Extract the (x, y) coordinate from the center of the cell holding the provided text.  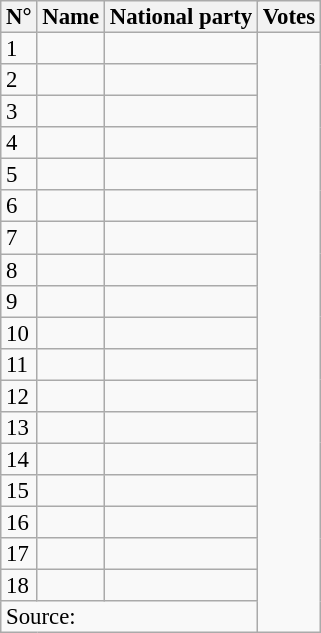
9 (19, 301)
17 (19, 554)
N° (19, 17)
13 (19, 428)
1 (19, 49)
15 (19, 491)
16 (19, 522)
2 (19, 80)
4 (19, 143)
National party (180, 17)
14 (19, 459)
8 (19, 270)
Name (71, 17)
Votes (288, 17)
Source: (130, 617)
6 (19, 206)
18 (19, 586)
3 (19, 112)
5 (19, 175)
7 (19, 238)
11 (19, 364)
10 (19, 333)
12 (19, 396)
